Provide the (X, Y) coordinate of the cell's center where the given text is located.  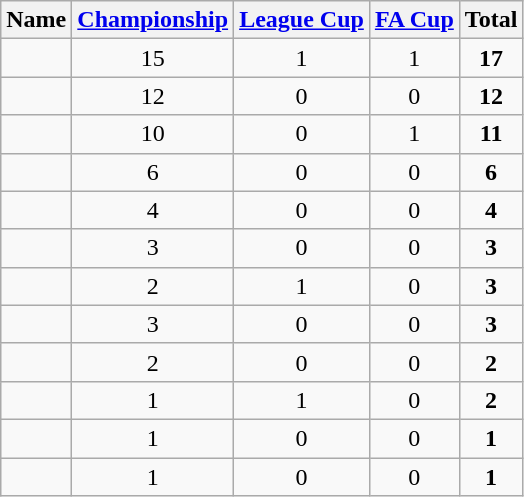
Championship (153, 20)
FA Cup (414, 20)
10 (153, 134)
15 (153, 58)
League Cup (302, 20)
Total (491, 20)
11 (491, 134)
Name (36, 20)
17 (491, 58)
